Pinpoint the cell where the given text exists, returning its [X, Y] midpoint coordinate. 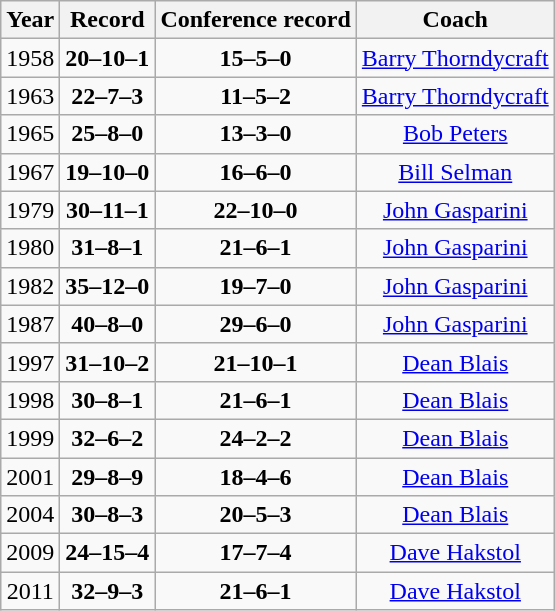
1965 [30, 134]
30–8–3 [108, 515]
2011 [30, 591]
25–8–0 [108, 134]
11–5–2 [256, 96]
1998 [30, 400]
21–10–1 [256, 362]
29–6–0 [256, 324]
20–10–1 [108, 58]
22–7–3 [108, 96]
1982 [30, 286]
1987 [30, 324]
32–9–3 [108, 591]
19–10–0 [108, 172]
17–7–4 [256, 553]
24–15–4 [108, 553]
35–12–0 [108, 286]
16–6–0 [256, 172]
24–2–2 [256, 438]
1999 [30, 438]
29–8–9 [108, 477]
13–3–0 [256, 134]
Conference record [256, 20]
1980 [30, 248]
1967 [30, 172]
2004 [30, 515]
31–10–2 [108, 362]
18–4–6 [256, 477]
2001 [30, 477]
2009 [30, 553]
Record [108, 20]
32–6–2 [108, 438]
1963 [30, 96]
15–5–0 [256, 58]
22–10–0 [256, 210]
19–7–0 [256, 286]
30–11–1 [108, 210]
1958 [30, 58]
40–8–0 [108, 324]
1997 [30, 362]
31–8–1 [108, 248]
20–5–3 [256, 515]
1979 [30, 210]
Coach [455, 20]
Bob Peters [455, 134]
Year [30, 20]
Bill Selman [455, 172]
30–8–1 [108, 400]
